For the text-containing cell, return its midpoint in [X, Y] coordinate format. 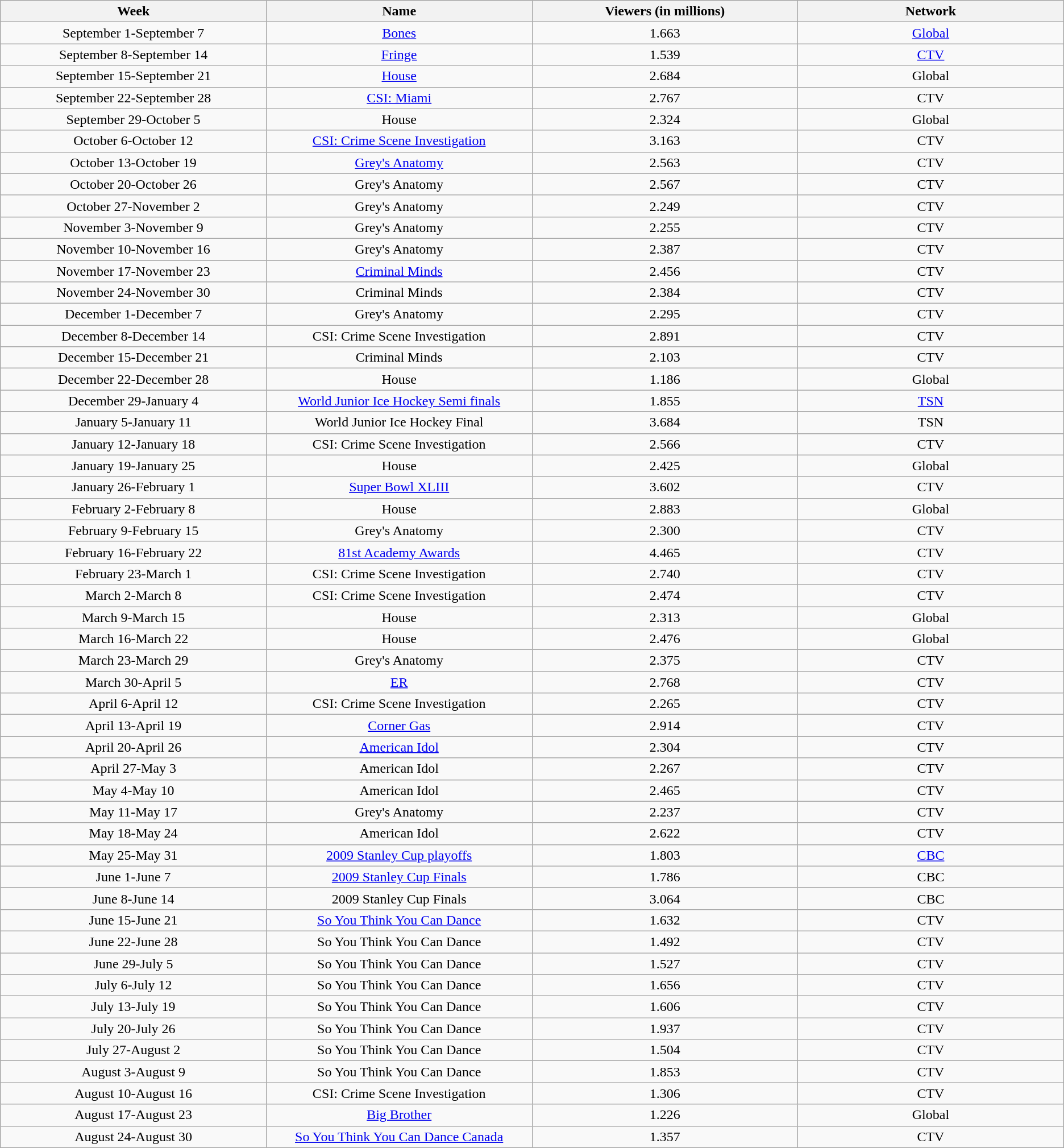
October 6-October 12 [134, 141]
July 27-August 2 [134, 1050]
2.304 [665, 747]
2.375 [665, 661]
2.300 [665, 531]
2.255 [665, 227]
June 22-June 28 [134, 942]
December 1-December 7 [134, 314]
2.768 [665, 682]
2.767 [665, 98]
Name [399, 11]
May 4-May 10 [134, 790]
3.602 [665, 487]
June 8-June 14 [134, 898]
World Junior Ice Hockey Final [399, 422]
1.663 [665, 33]
February 23-March 1 [134, 574]
September 29-October 5 [134, 119]
September 8-September 14 [134, 55]
August 10-August 16 [134, 1093]
3.684 [665, 422]
April 13-April 19 [134, 726]
1.186 [665, 379]
2.265 [665, 704]
1.357 [665, 1137]
1.226 [665, 1115]
3.064 [665, 898]
2.566 [665, 444]
2.103 [665, 358]
81st Academy Awards [399, 552]
1.855 [665, 401]
Week [134, 11]
1.306 [665, 1093]
2.465 [665, 790]
2.563 [665, 163]
August 17-August 23 [134, 1115]
February 9-February 15 [134, 531]
August 24-August 30 [134, 1137]
Super Bowl XLIII [399, 487]
ER [399, 682]
June 15-June 21 [134, 920]
1.803 [665, 855]
2.295 [665, 314]
Fringe [399, 55]
4.465 [665, 552]
2.883 [665, 509]
2.474 [665, 595]
2.237 [665, 812]
2.684 [665, 76]
2.387 [665, 249]
1.527 [665, 964]
Corner Gas [399, 726]
April 27-May 3 [134, 769]
September 22-September 28 [134, 98]
2.324 [665, 119]
February 16-February 22 [134, 552]
World Junior Ice Hockey Semi finals [399, 401]
Network [931, 11]
November 24-November 30 [134, 293]
December 29-January 4 [134, 401]
2.456 [665, 271]
September 1-September 7 [134, 33]
1.606 [665, 1007]
Big Brother [399, 1115]
November 10-November 16 [134, 249]
1.492 [665, 942]
2.914 [665, 726]
2.567 [665, 184]
1.632 [665, 920]
July 13-July 19 [134, 1007]
October 20-October 26 [134, 184]
March 2-March 8 [134, 595]
2.384 [665, 293]
December 8-December 14 [134, 336]
August 3-August 9 [134, 1072]
2.622 [665, 834]
October 13-October 19 [134, 163]
1.937 [665, 1029]
January 12-January 18 [134, 444]
2.891 [665, 336]
1.539 [665, 55]
2.740 [665, 574]
January 5-January 11 [134, 422]
2.249 [665, 206]
March 23-March 29 [134, 661]
November 17-November 23 [134, 271]
2.476 [665, 639]
April 6-April 12 [134, 704]
1.504 [665, 1050]
1.786 [665, 877]
October 27-November 2 [134, 206]
May 25-May 31 [134, 855]
So You Think You Can Dance Canada [399, 1137]
May 11-May 17 [134, 812]
March 30-April 5 [134, 682]
May 18-May 24 [134, 834]
Bones [399, 33]
June 29-July 5 [134, 964]
July 6-July 12 [134, 985]
January 26-February 1 [134, 487]
December 15-December 21 [134, 358]
March 9-March 15 [134, 617]
2.425 [665, 466]
November 3-November 9 [134, 227]
March 16-March 22 [134, 639]
January 19-January 25 [134, 466]
April 20-April 26 [134, 747]
February 2-February 8 [134, 509]
2.267 [665, 769]
July 20-July 26 [134, 1029]
Viewers (in millions) [665, 11]
December 22-December 28 [134, 379]
1.853 [665, 1072]
1.656 [665, 985]
September 15-September 21 [134, 76]
June 1-June 7 [134, 877]
2009 Stanley Cup playoffs [399, 855]
3.163 [665, 141]
2.313 [665, 617]
CSI: Miami [399, 98]
